Detect which cell encompasses the target text, then output its [X, Y] center coordinate. 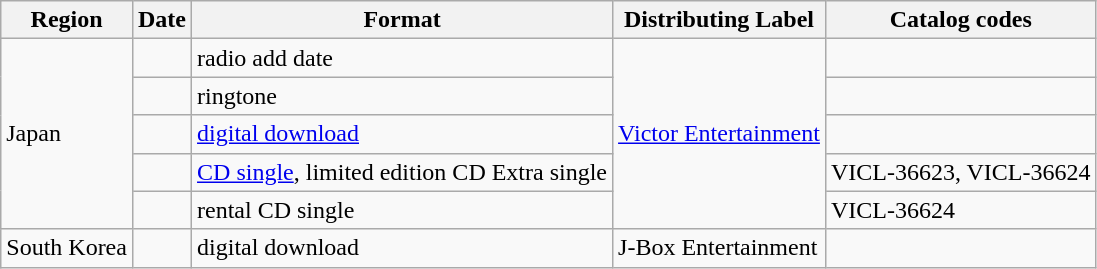
CD single, limited edition CD Extra single [402, 172]
Date [162, 20]
VICL-36624 [960, 210]
J-Box Entertainment [720, 248]
VICL-36623, VICL-36624 [960, 172]
radio add date [402, 58]
Victor Entertainment [720, 134]
South Korea [67, 248]
ringtone [402, 96]
Catalog codes [960, 20]
Format [402, 20]
Region [67, 20]
rental CD single [402, 210]
Distributing Label [720, 20]
Japan [67, 134]
